Identify which cell holds the provided text, then report its [X, Y] central coordinate. 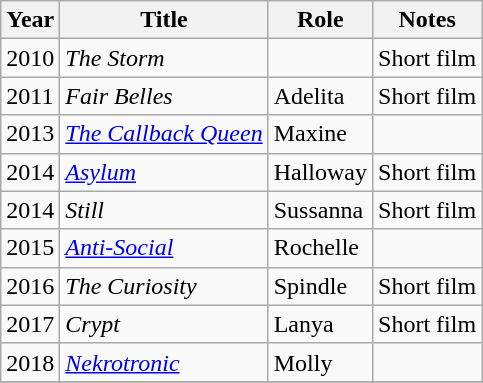
Role [320, 20]
Lanya [320, 324]
2011 [30, 96]
2010 [30, 58]
Halloway [320, 172]
Rochelle [320, 248]
Anti-Social [164, 248]
Spindle [320, 286]
Adelita [320, 96]
Asylum [164, 172]
Still [164, 210]
2013 [30, 134]
Crypt [164, 324]
Maxine [320, 134]
Notes [428, 20]
Sussanna [320, 210]
The Callback Queen [164, 134]
Molly [320, 362]
The Storm [164, 58]
2016 [30, 286]
Fair Belles [164, 96]
Year [30, 20]
2015 [30, 248]
2018 [30, 362]
Title [164, 20]
The Curiosity [164, 286]
Nekrotronic [164, 362]
2017 [30, 324]
